Output the [X, Y] coordinate of the center of the cell containing the given text.  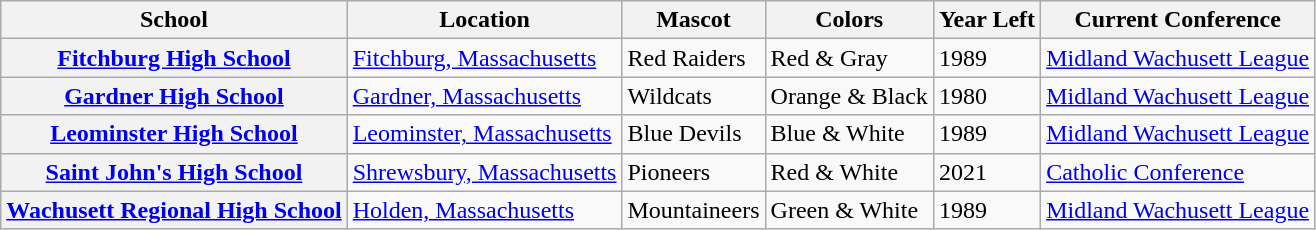
Leominster, Massachusetts [484, 134]
Leominster High School [174, 134]
2021 [986, 172]
Fitchburg High School [174, 58]
Red & Gray [849, 58]
Fitchburg, Massachusetts [484, 58]
Colors [849, 20]
Shrewsbury, Massachusetts [484, 172]
School [174, 20]
Mascot [694, 20]
Blue & White [849, 134]
Red Raiders [694, 58]
Green & White [849, 210]
Orange & Black [849, 96]
Location [484, 20]
Pioneers [694, 172]
Wildcats [694, 96]
Blue Devils [694, 134]
Holden, Massachusetts [484, 210]
Gardner High School [174, 96]
Catholic Conference [1178, 172]
Red & White [849, 172]
Mountaineers [694, 210]
1980 [986, 96]
Wachusett Regional High School [174, 210]
Gardner, Massachusetts [484, 96]
Year Left [986, 20]
Saint John's High School [174, 172]
Current Conference [1178, 20]
